Return (X, Y) of the center of cell containing provided text 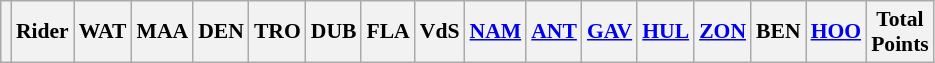
ZON (722, 32)
NAM (496, 32)
VdS (440, 32)
DUB (334, 32)
MAA (162, 32)
Rider (42, 32)
GAV (610, 32)
DEN (221, 32)
WAT (103, 32)
HUL (666, 32)
BEN (778, 32)
HOO (836, 32)
FLA (388, 32)
TotalPoints (900, 32)
ANT (554, 32)
TRO (278, 32)
